Return the (x, y) coordinate for the center point of the cell that contains the specified text.  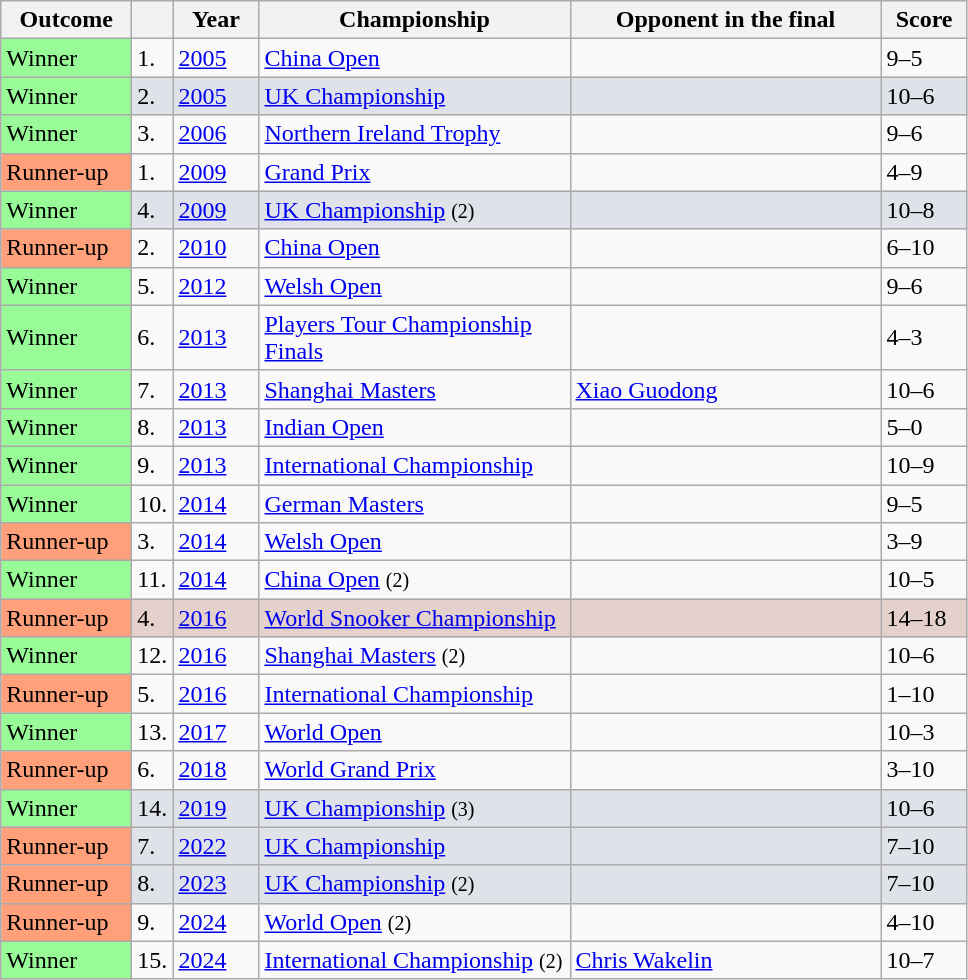
1–10 (924, 694)
Indian Open (414, 427)
10–3 (924, 732)
Grand Prix (414, 172)
12. (152, 656)
14. (152, 808)
Players Tour Championship Finals (414, 338)
6–10 (924, 248)
4–9 (924, 172)
World Open (414, 732)
World Grand Prix (414, 770)
German Masters (414, 503)
China Open (2) (414, 580)
4–3 (924, 338)
2019 (216, 808)
Championship (414, 20)
2017 (216, 732)
3–9 (924, 542)
5–0 (924, 427)
2022 (216, 846)
3–10 (924, 770)
15. (152, 960)
Outcome (66, 20)
2006 (216, 134)
Shanghai Masters (414, 389)
10–9 (924, 465)
10. (152, 503)
Chris Wakelin (726, 960)
Xiao Guodong (726, 389)
4–10 (924, 922)
Year (216, 20)
13. (152, 732)
International Championship (2) (414, 960)
World Snooker Championship (414, 618)
Score (924, 20)
2023 (216, 884)
2010 (216, 248)
10–8 (924, 210)
Opponent in the final (726, 20)
Shanghai Masters (2) (414, 656)
Northern Ireland Trophy (414, 134)
2018 (216, 770)
World Open (2) (414, 922)
10–7 (924, 960)
14–18 (924, 618)
11. (152, 580)
10–5 (924, 580)
UK Championship (3) (414, 808)
2012 (216, 286)
